Extract the [X, Y] coordinate from the center of the cell holding the provided text.  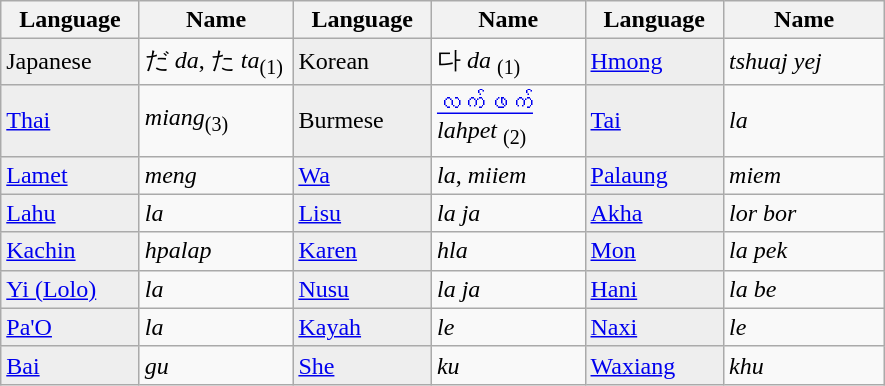
lor bor [804, 213]
다 da (1) [508, 62]
Pa'O [70, 327]
Hani [654, 289]
Hmong [654, 62]
Kayah [362, 327]
la be [804, 289]
だ da, た ta(1) [216, 62]
ku [508, 365]
hla [508, 251]
gu [216, 365]
Kachin [70, 251]
miang(3) [216, 120]
Yi (Lolo) [70, 289]
Nusu [362, 289]
လက်ဖက် lahpet (2) [508, 120]
Burmese [362, 120]
Palaung [654, 175]
Japanese [70, 62]
hpalap [216, 251]
meng [216, 175]
She [362, 365]
miem [804, 175]
Naxi [654, 327]
Bai [70, 365]
Lamet [70, 175]
Tai [654, 120]
Mon [654, 251]
Waxiang [654, 365]
la, miiem [508, 175]
Akha [654, 213]
Karen [362, 251]
tshuaj yej [804, 62]
Thai [70, 120]
Korean [362, 62]
Wa [362, 175]
Lahu [70, 213]
la pek [804, 251]
Lisu [362, 213]
khu [804, 365]
